Provide the [X, Y] coordinate of the cell's center where the given text is located.  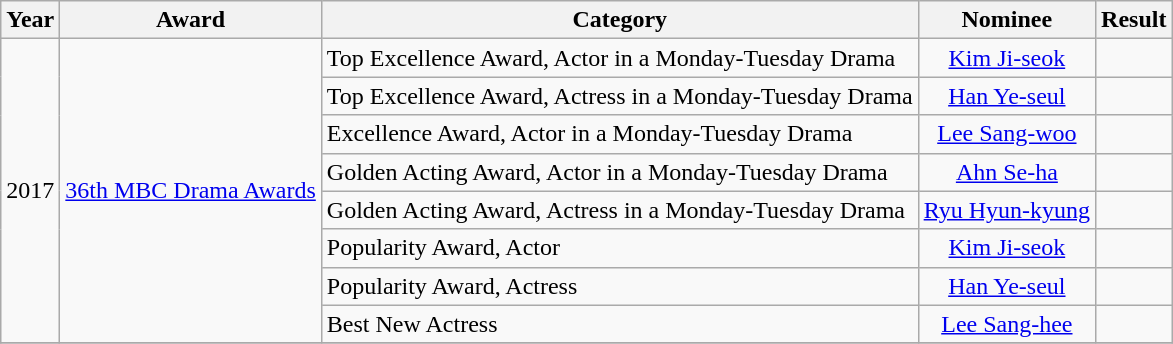
Ryu Hyun-kyung [1006, 210]
Excellence Award, Actor in a Monday-Tuesday Drama [620, 134]
Top Excellence Award, Actress in a Monday-Tuesday Drama [620, 96]
2017 [30, 191]
Popularity Award, Actor [620, 248]
36th MBC Drama Awards [191, 191]
Award [191, 20]
Ahn Se-ha [1006, 172]
Lee Sang-woo [1006, 134]
Nominee [1006, 20]
Best New Actress [620, 324]
Popularity Award, Actress [620, 286]
Golden Acting Award, Actress in a Monday-Tuesday Drama [620, 210]
Top Excellence Award, Actor in a Monday-Tuesday Drama [620, 58]
Year [30, 20]
Result [1134, 20]
Category [620, 20]
Golden Acting Award, Actor in a Monday-Tuesday Drama [620, 172]
Lee Sang-hee [1006, 324]
